Identify which cell holds the provided text, then report its (X, Y) central coordinate. 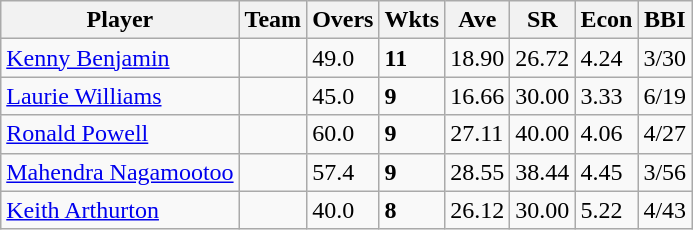
Overs (343, 20)
Econ (606, 20)
4.06 (606, 134)
SR (542, 20)
4/43 (665, 210)
Keith Arthurton (120, 210)
Kenny Benjamin (120, 58)
40.0 (343, 210)
4/27 (665, 134)
BBI (665, 20)
5.22 (606, 210)
40.00 (542, 134)
Wkts (412, 20)
6/19 (665, 96)
16.66 (478, 96)
49.0 (343, 58)
3/30 (665, 58)
38.44 (542, 172)
3.33 (606, 96)
18.90 (478, 58)
60.0 (343, 134)
Team (273, 20)
Player (120, 20)
8 (412, 210)
26.72 (542, 58)
4.24 (606, 58)
26.12 (478, 210)
27.11 (478, 134)
Ave (478, 20)
45.0 (343, 96)
Ronald Powell (120, 134)
4.45 (606, 172)
11 (412, 58)
Mahendra Nagamootoo (120, 172)
3/56 (665, 172)
28.55 (478, 172)
57.4 (343, 172)
Laurie Williams (120, 96)
